Extract the (x, y) coordinate from the center of the cell holding the provided text.  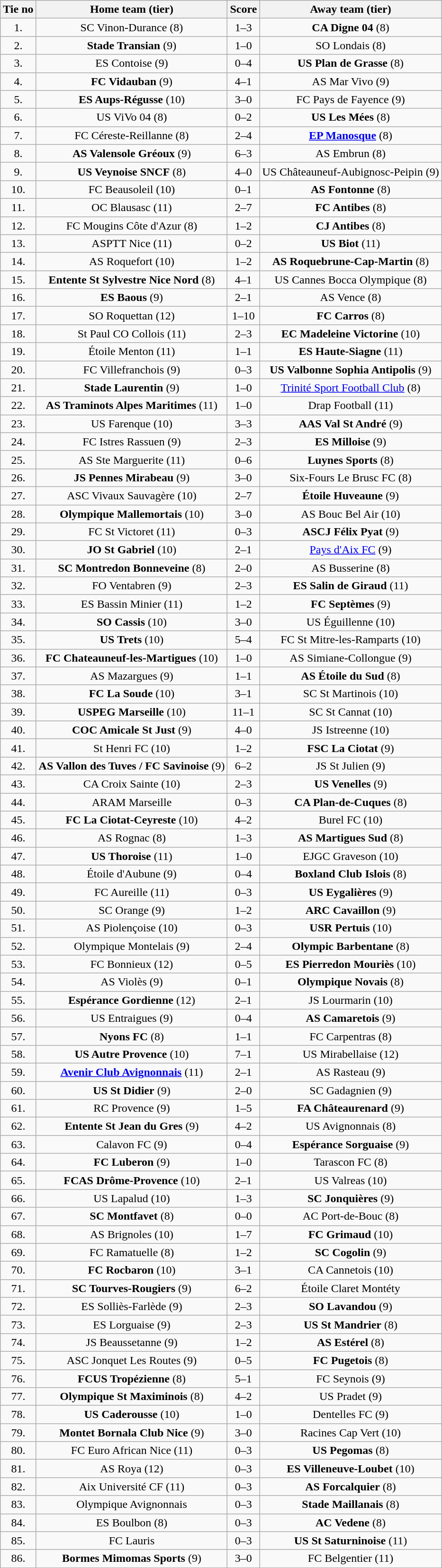
78. (18, 1415)
21. (18, 388)
US St Saturninoise (11) (351, 1541)
55. (18, 1000)
CA Digne 04 (8) (351, 27)
ES Boulbon (8) (132, 1523)
SC Gadagnien (9) (351, 1090)
AC Port-de-Bouc (8) (351, 1216)
FC Mougins Côte d'Azur (8) (132, 226)
US Mirabellaise (12) (351, 1054)
US Biot (11) (351, 244)
Olympique St Maximinois (8) (132, 1397)
ES Villeneuve-Loubet (10) (351, 1469)
Dentelles FC (9) (351, 1415)
36. (18, 658)
62. (18, 1126)
Espérance Sorguaise (9) (351, 1144)
FC Antibes (8) (351, 207)
ES Haute-Siagne (11) (351, 352)
8. (18, 153)
ASCJ Félix Pyat (9) (351, 532)
AS Traminots Alpes Maritimes (11) (132, 406)
FCUS Tropézienne (8) (132, 1379)
FC Céreste-Reillanne (8) (132, 135)
FSC La Ciotat (9) (351, 748)
US St Mandrier (8) (351, 1324)
FC Pays de Fayence (9) (351, 99)
US Entraigues (9) (132, 1018)
14. (18, 262)
SC Cogolin (9) (351, 1252)
ARAM Marseille (132, 802)
AS Roya (12) (132, 1469)
AS Valensole Gréoux (9) (132, 153)
Aix Université CF (11) (132, 1487)
Stade Transian (9) (132, 45)
ES Pierredon Mouriès (10) (351, 964)
23. (18, 424)
OC Blausasc (11) (132, 207)
AS Forcalquier (8) (351, 1487)
AC Vedene (8) (351, 1523)
CA Cannetois (10) (351, 1270)
85. (18, 1541)
84. (18, 1523)
60. (18, 1090)
Olympique Avignonnais (132, 1505)
AS Ste Marguerite (11) (132, 460)
AS Rasteau (9) (351, 1072)
AS Mar Vivo (9) (351, 81)
76. (18, 1379)
30. (18, 550)
Burel FC (10) (351, 820)
Entente St Sylvestre Nice Nord (8) (132, 280)
24. (18, 442)
Away team (tier) (351, 9)
Boxland Club Islois (8) (351, 874)
CA Plan-de-Cuques (8) (351, 802)
9. (18, 171)
Montet Bornala Club Nice (9) (132, 1433)
71. (18, 1288)
FC Bonnieux (12) (132, 964)
3–3 (244, 424)
Tarascon FC (8) (351, 1162)
US Éguillenne (10) (351, 622)
31. (18, 568)
0–6 (244, 460)
Étoile Menton (11) (132, 352)
AS Mazargues (9) (132, 676)
Entente St Jean du Gres (9) (132, 1126)
67. (18, 1216)
FC La Ciotat-Ceyreste (10) (132, 820)
77. (18, 1397)
61. (18, 1108)
34. (18, 622)
Olympic Barbentane (8) (351, 946)
FC Aureille (11) (132, 892)
CJ Antibes (8) (351, 226)
USPEG Marseille (10) (132, 712)
Étoile Claret Montéty (351, 1288)
AS Embrun (8) (351, 153)
53. (18, 964)
86. (18, 1559)
11. (18, 207)
FC La Soude (10) (132, 694)
66. (18, 1198)
ES Baous (9) (132, 298)
AS Camaretois (9) (351, 1018)
FC Villefranchois (9) (132, 370)
SO Lavandou (9) (351, 1306)
ES Milloise (9) (351, 442)
RC Provence (9) (132, 1108)
6. (18, 117)
52. (18, 946)
JS Beaussetanne (9) (132, 1342)
17. (18, 316)
SC Tourves-Rougiers (9) (132, 1288)
Étoile d'Aubune (9) (132, 874)
US Autre Provence (10) (132, 1054)
32. (18, 586)
43. (18, 784)
74. (18, 1342)
US Avignonnais (8) (351, 1126)
AS Simiane-Collongue (9) (351, 658)
US Plan de Grasse (8) (351, 63)
Luynes Sports (8) (351, 460)
54. (18, 982)
5–4 (244, 640)
US Valreas (10) (351, 1180)
4. (18, 81)
AS Vence (8) (351, 298)
ES Bassin Minier (11) (132, 604)
AS Rognac (8) (132, 838)
FC Vidauban (9) (132, 81)
AS Vallon des Tuves / FC Savinoise (9) (132, 766)
SC Vinon-Durance (8) (132, 27)
SC St Cannat (10) (351, 712)
ES Lorguaise (9) (132, 1324)
Calavon FC (9) (132, 1144)
US Valbonne Sophia Antipolis (9) (351, 370)
SO Roquettan (12) (132, 316)
JS Istreenne (10) (351, 730)
FC Beausoleil (10) (132, 189)
7–1 (244, 1054)
Bormes Mimomas Sports (9) (132, 1559)
AS Martigues Sud (8) (351, 838)
FC Chateauneuf-les-Martigues (10) (132, 658)
St Paul CO Collois (11) (132, 334)
US Trets (10) (132, 640)
73. (18, 1324)
39. (18, 712)
38. (18, 694)
SO Londais (8) (351, 45)
SC Montfavet (8) (132, 1216)
US Caderousse (10) (132, 1415)
ES Solliès-Farlède (9) (132, 1306)
ASPTT Nice (11) (132, 244)
SC St Martinois (10) (351, 694)
ES Aups-Régusse (10) (132, 99)
69. (18, 1252)
US Lapalud (10) (132, 1198)
Stade Maillanais (8) (351, 1505)
82. (18, 1487)
ES Salin de Giraud (11) (351, 586)
AS Estérel (8) (351, 1342)
75. (18, 1360)
51. (18, 928)
Olympique Novais (8) (351, 982)
63. (18, 1144)
CA Croix Sainte (10) (132, 784)
57. (18, 1036)
FC St Victoret (11) (132, 532)
US Eygalières (9) (351, 892)
28. (18, 514)
FC St Mitre-les-Ramparts (10) (351, 640)
47. (18, 856)
COC Amicale St Just (9) (132, 730)
FO Ventabren (9) (132, 586)
AS Fontonne (8) (351, 189)
AS Violès (9) (132, 982)
79. (18, 1433)
FC Seynois (9) (351, 1379)
SO Cassis (10) (132, 622)
2. (18, 45)
AS Piolençoise (10) (132, 928)
40. (18, 730)
56. (18, 1018)
Olympique Montelais (9) (132, 946)
7. (18, 135)
SC Orange (9) (132, 910)
83. (18, 1505)
1–10 (244, 316)
FC Rocbaron (10) (132, 1270)
48. (18, 874)
Tie no (18, 9)
US Venelles (9) (351, 784)
Stade Laurentin (9) (132, 388)
26. (18, 478)
AS Roquefort (10) (132, 262)
FC Carros (8) (351, 316)
11–1 (244, 712)
10. (18, 189)
72. (18, 1306)
AS Roquebrune-Cap-Martin (8) (351, 262)
25. (18, 460)
EP Manosque (8) (351, 135)
SC Jonquières (9) (351, 1198)
59. (18, 1072)
35. (18, 640)
37. (18, 676)
Avenir Club Avignonnais (11) (132, 1072)
12. (18, 226)
AAS Val St André (9) (351, 424)
FCAS Drôme-Provence (10) (132, 1180)
FC Pugetois (8) (351, 1360)
FC Luberon (9) (132, 1162)
13. (18, 244)
FC Carpentras (8) (351, 1036)
FC Ramatuelle (8) (132, 1252)
29. (18, 532)
US Les Mées (8) (351, 117)
JS St Julien (9) (351, 766)
46. (18, 838)
19. (18, 352)
33. (18, 604)
US Veynoise SNCF (8) (132, 171)
US Farenque (10) (132, 424)
80. (18, 1451)
18. (18, 334)
AS Bouc Bel Air (10) (351, 514)
Étoile Huveaune (9) (351, 496)
41. (18, 748)
15. (18, 280)
49. (18, 892)
22. (18, 406)
US ViVo 04 (8) (132, 117)
Drap Football (11) (351, 406)
Olympique Mallemortais (10) (132, 514)
65. (18, 1180)
US St Didier (9) (132, 1090)
64. (18, 1162)
JO St Gabriel (10) (132, 550)
81. (18, 1469)
58. (18, 1054)
FC Istres Rassuen (9) (132, 442)
45. (18, 820)
EC Madeleine Victorine (10) (351, 334)
Pays d'Aix FC (9) (351, 550)
SC Montredon Bonneveine (8) (132, 568)
AS Busserine (8) (351, 568)
1. (18, 27)
Racines Cap Vert (10) (351, 1433)
70. (18, 1270)
5. (18, 99)
Nyons FC (8) (132, 1036)
20. (18, 370)
US Pradet (9) (351, 1397)
EJGC Graveson (10) (351, 856)
5–1 (244, 1379)
St Henri FC (10) (132, 748)
6–3 (244, 153)
Six-Fours Le Brusc FC (8) (351, 478)
FC Septèmes (9) (351, 604)
50. (18, 910)
US Pegomas (8) (351, 1451)
3. (18, 63)
FC Euro African Nice (11) (132, 1451)
US Châteauneuf-Aubignosc-Peipin (9) (351, 171)
68. (18, 1234)
1–7 (244, 1234)
Espérance Gordienne (12) (132, 1000)
0–0 (244, 1216)
ES Contoise (9) (132, 63)
US Thoroise (11) (132, 856)
27. (18, 496)
Score (244, 9)
AS Brignoles (10) (132, 1234)
1–5 (244, 1108)
US Cannes Bocca Olympique (8) (351, 280)
FC Belgentier (11) (351, 1559)
JS Lourmarin (10) (351, 1000)
AS Étoile du Sud (8) (351, 676)
44. (18, 802)
FC Lauris (132, 1541)
42. (18, 766)
ARC Cavaillon (9) (351, 910)
Home team (tier) (132, 9)
USR Pertuis (10) (351, 928)
ASC Vivaux Sauvagère (10) (132, 496)
ASC Jonquet Les Routes (9) (132, 1360)
JS Pennes Mirabeau (9) (132, 478)
16. (18, 298)
FC Grimaud (10) (351, 1234)
FA Châteaurenard (9) (351, 1108)
Trinité Sport Football Club (8) (351, 388)
